Return (X, Y) of the center of cell containing provided text 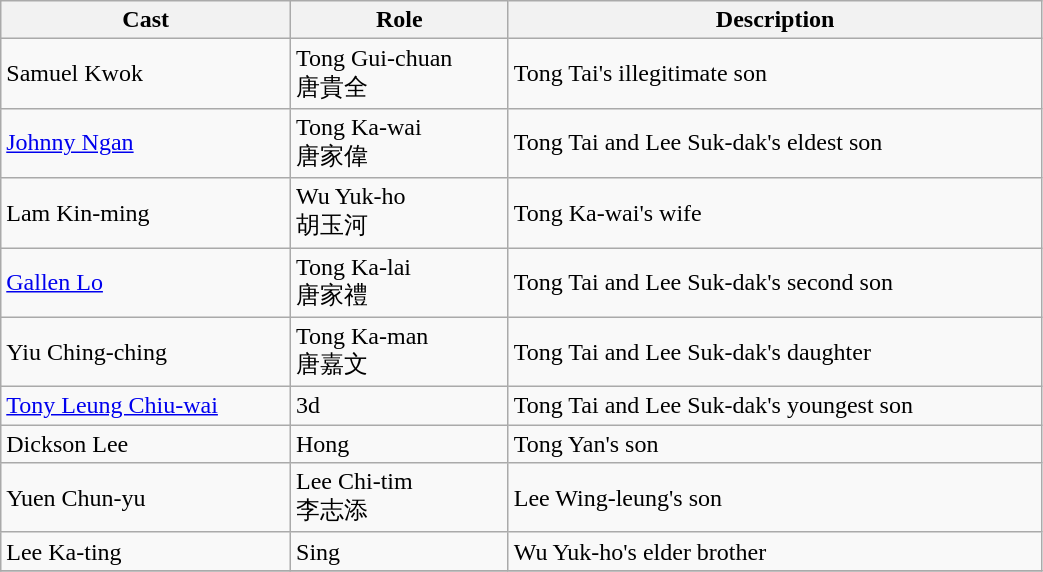
Cast (146, 20)
Wu Yuk-ho胡玉河 (400, 213)
Tong Tai and Lee Suk-dak's daughter (775, 352)
3d (400, 406)
Role (400, 20)
Samuel Kwok (146, 74)
Description (775, 20)
Tong Tai and Lee Suk-dak's second son (775, 283)
Yiu Ching-ching (146, 352)
Tong Tai and Lee Suk-dak's youngest son (775, 406)
Lee Ka-ting (146, 551)
Tong Ka-wai唐家偉 (400, 143)
Tong Ka-lai唐家禮 (400, 283)
Yuen Chun-yu (146, 498)
Tong Yan's son (775, 444)
Lam Kin-ming (146, 213)
Lee Wing-leung's son (775, 498)
Tong Tai's illegitimate son (775, 74)
Tong Ka-wai's wife (775, 213)
Sing (400, 551)
Dickson Lee (146, 444)
Johnny Ngan (146, 143)
Wu Yuk-ho's elder brother (775, 551)
Tong Tai and Lee Suk-dak's eldest son (775, 143)
Gallen Lo (146, 283)
Hong (400, 444)
Tong Ka-man唐嘉文 (400, 352)
Lee Chi-tim李志添 (400, 498)
Tong Gui-chuan唐貴全 (400, 74)
Tony Leung Chiu-wai (146, 406)
